Pinpoint the cell where the given text exists, returning its [x, y] midpoint coordinate. 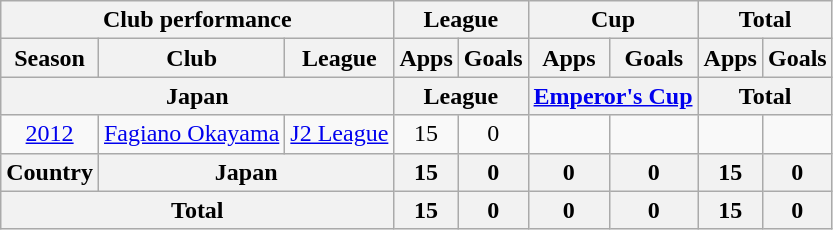
Club [191, 58]
Fagiano Okayama [191, 134]
Cup [613, 20]
Emperor's Cup [613, 96]
Season [50, 58]
Club performance [198, 20]
J2 League [340, 134]
2012 [50, 134]
Country [50, 172]
